Search for the cell housing the specified text and yield its [X, Y] center coordinate. 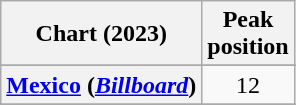
12 [248, 85]
Peakposition [248, 34]
Mexico (Billboard) [102, 85]
Chart (2023) [102, 34]
